Output the (X, Y) coordinate of the center of the cell containing the given text.  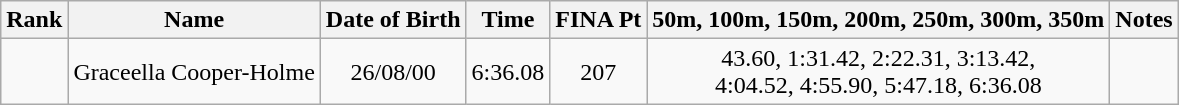
Notes (1144, 20)
Graceella Cooper-Holme (194, 72)
Date of Birth (393, 20)
50m, 100m, 150m, 200m, 250m, 300m, 350m (878, 20)
Rank (34, 20)
Name (194, 20)
26/08/00 (393, 72)
43.60, 1:31.42, 2:22.31, 3:13.42,4:04.52, 4:55.90, 5:47.18, 6:36.08 (878, 72)
207 (598, 72)
FINA Pt (598, 20)
Time (508, 20)
6:36.08 (508, 72)
